Determine the (x, y) coordinate at the center of the cell enclosing the given text.  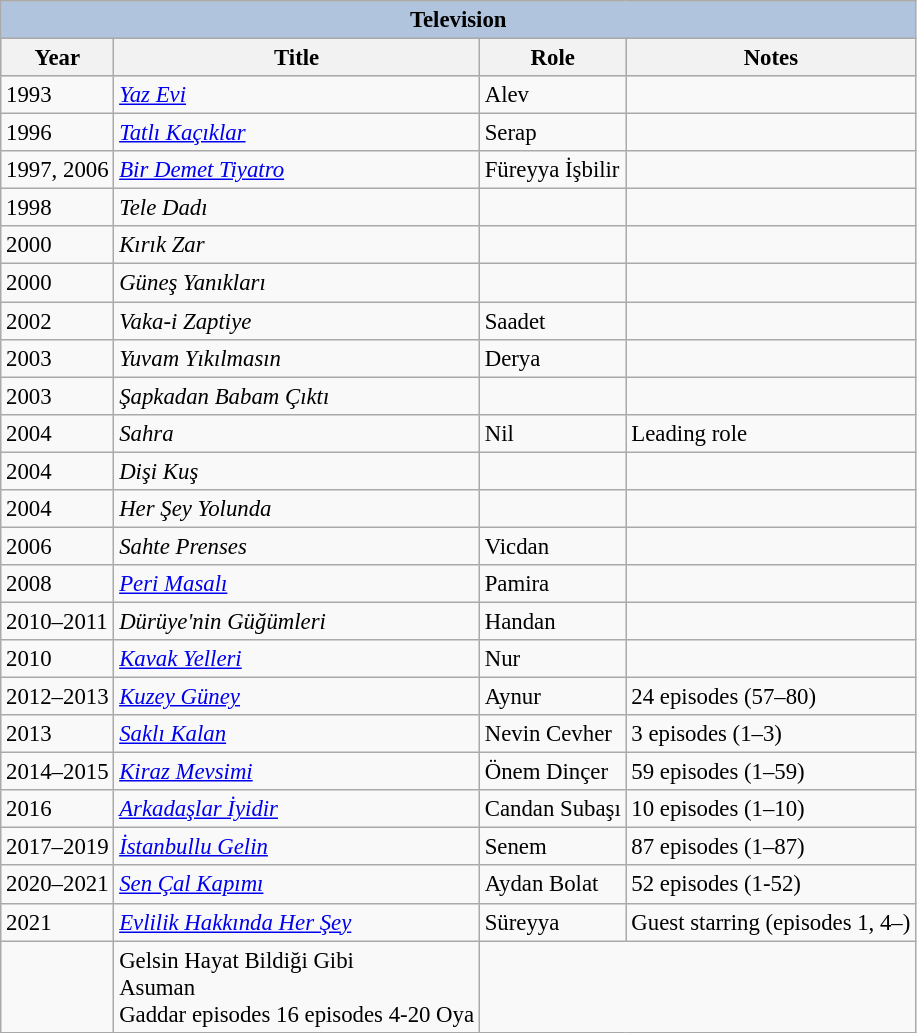
Süreyya (552, 922)
24 episodes (57–80) (771, 697)
2008 (58, 584)
Tatlı Kaçıklar (297, 133)
Saklı Kalan (297, 734)
52 episodes (1-52) (771, 885)
2013 (58, 734)
2010–2011 (58, 621)
10 episodes (1–10) (771, 809)
Kavak Yelleri (297, 659)
Aydan Bolat (552, 885)
Vicdan (552, 546)
2021 (58, 922)
Dişi Kuş (297, 471)
1996 (58, 133)
Şapkadan Babam Çıktı (297, 396)
Nur (552, 659)
3 episodes (1–3) (771, 734)
Peri Masalı (297, 584)
İstanbullu Gelin (297, 847)
Guest starring (episodes 1, 4–) (771, 922)
Güneş Yanıkları (297, 283)
Evlilik Hakkında Her Şey (297, 922)
Kırık Zar (297, 245)
1997, 2006 (58, 170)
Year (58, 58)
Nil (552, 433)
Kuzey Güney (297, 697)
Alev (552, 95)
2017–2019 (58, 847)
2010 (58, 659)
Leading role (771, 433)
2014–2015 (58, 772)
Sahte Prenses (297, 546)
Bir Demet Tiyatro (297, 170)
Yuvam Yıkılmasın (297, 358)
1993 (58, 95)
Television (458, 20)
1998 (58, 208)
Title (297, 58)
Dürüye'nin Güğümleri (297, 621)
Role (552, 58)
Handan (552, 621)
2002 (58, 321)
Derya (552, 358)
2016 (58, 809)
Candan Subaşı (552, 809)
Gelsin Hayat Bildiği GibiAsumanGaddar episodes 16 episodes 4-20 Oya (297, 987)
Tele Dadı (297, 208)
Her Şey Yolunda (297, 509)
Aynur (552, 697)
Kiraz Mevsimi (297, 772)
Serap (552, 133)
2006 (58, 546)
Sahra (297, 433)
Sen Çal Kapımı (297, 885)
Notes (771, 58)
Nevin Cevher (552, 734)
59 episodes (1–59) (771, 772)
Arkadaşlar İyidir (297, 809)
Önem Dinçer (552, 772)
Yaz Evi (297, 95)
87 episodes (1–87) (771, 847)
2020–2021 (58, 885)
Saadet (552, 321)
Vaka-i Zaptiye (297, 321)
Senem (552, 847)
Füreyya İşbilir (552, 170)
Pamira (552, 584)
2012–2013 (58, 697)
